Output the [x, y] coordinate of the center of the cell containing the given text.  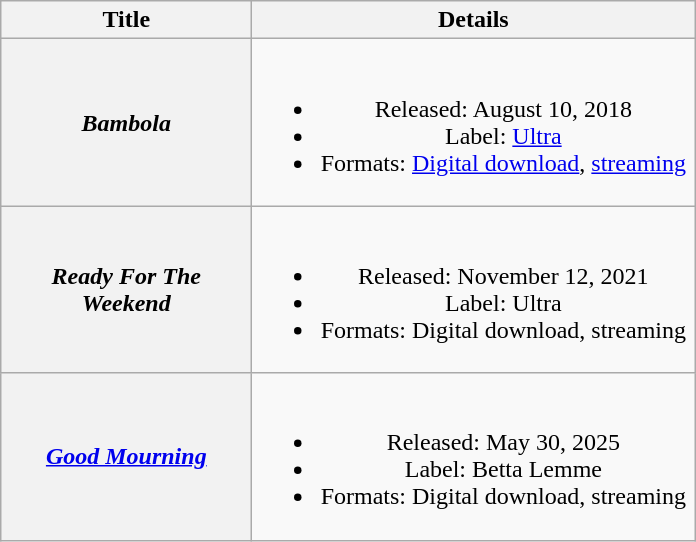
Released: May 30, 2025Label: Betta LemmeFormats: Digital download, streaming [474, 456]
Bambola [126, 122]
Released: August 10, 2018Label: UltraFormats: Digital download, streaming [474, 122]
Ready For The Weekend [126, 290]
Released: November 12, 2021Label: UltraFormats: Digital download, streaming [474, 290]
Details [474, 20]
Title [126, 20]
Good Mourning [126, 456]
